Identify which cell holds the provided text, then report its [X, Y] central coordinate. 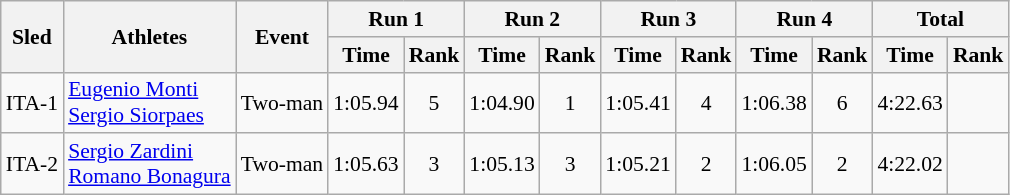
Run 4 [804, 19]
Athletes [150, 36]
Run 3 [668, 19]
1:05.13 [502, 164]
6 [842, 102]
1 [570, 102]
1:05.94 [366, 102]
ITA-1 [32, 102]
ITA-2 [32, 164]
1:06.05 [774, 164]
1:05.41 [638, 102]
1:05.63 [366, 164]
Eugenio MontiSergio Siorpaes [150, 102]
Sled [32, 36]
4:22.63 [910, 102]
Event [282, 36]
1:04.90 [502, 102]
Sergio ZardiniRomano Bonagura [150, 164]
Run 1 [396, 19]
5 [434, 102]
Total [940, 19]
4:22.02 [910, 164]
Run 2 [532, 19]
1:05.21 [638, 164]
4 [706, 102]
1:06.38 [774, 102]
